Pinpoint the cell where the given text exists, returning its (X, Y) midpoint coordinate. 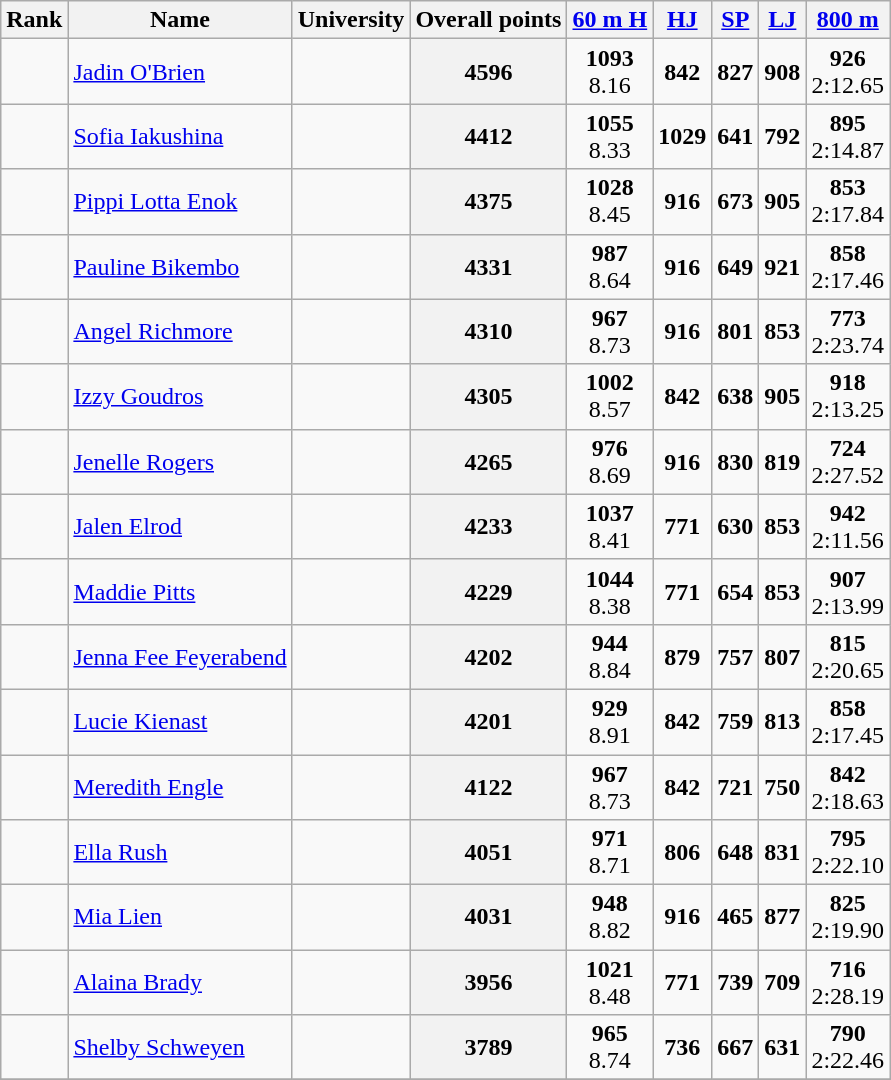
877 (782, 918)
806 (682, 852)
Ella Rush (180, 852)
Lucie Kienast (180, 722)
8582:17.46 (848, 266)
University (351, 20)
921 (782, 266)
9878.64 (610, 266)
7242:27.52 (848, 462)
736 (682, 1048)
4031 (488, 918)
667 (736, 1048)
4305 (488, 396)
9262:12.65 (848, 72)
10028.57 (610, 396)
7162:28.19 (848, 982)
801 (736, 332)
Maddie Pitts (180, 592)
LJ (782, 20)
7732:23.74 (848, 332)
9448.84 (610, 656)
631 (782, 1048)
807 (782, 656)
739 (736, 982)
7952:22.10 (848, 852)
654 (736, 592)
9182:13.25 (848, 396)
721 (736, 786)
4265 (488, 462)
827 (736, 72)
HJ (682, 20)
9298.91 (610, 722)
9768.69 (610, 462)
Pippi Lotta Enok (180, 202)
4596 (488, 72)
Angel Richmore (180, 332)
4331 (488, 266)
Overall points (488, 20)
831 (782, 852)
709 (782, 982)
4310 (488, 332)
9658.74 (610, 1048)
Shelby Schweyen (180, 1048)
Jalen Elrod (180, 526)
641 (736, 136)
4122 (488, 786)
879 (682, 656)
8582:17.45 (848, 722)
Alaina Brady (180, 982)
9488.82 (610, 918)
Izzy Goudros (180, 396)
750 (782, 786)
649 (736, 266)
8422:18.63 (848, 786)
792 (782, 136)
4201 (488, 722)
800 m (848, 20)
60 m H (610, 20)
Sofia Iakushina (180, 136)
Jadin O'Brien (180, 72)
Meredith Engle (180, 786)
9072:13.99 (848, 592)
759 (736, 722)
4202 (488, 656)
10378.41 (610, 526)
4229 (488, 592)
Jenna Fee Feyerabend (180, 656)
7902:22.46 (848, 1048)
Jenelle Rogers (180, 462)
10938.16 (610, 72)
638 (736, 396)
Pauline Bikembo (180, 266)
630 (736, 526)
648 (736, 852)
673 (736, 202)
Mia Lien (180, 918)
813 (782, 722)
Name (180, 20)
830 (736, 462)
8252:19.90 (848, 918)
8952:14.87 (848, 136)
8532:17.84 (848, 202)
819 (782, 462)
8152:20.65 (848, 656)
4233 (488, 526)
9718.71 (610, 852)
10448.38 (610, 592)
4051 (488, 852)
3789 (488, 1048)
10218.48 (610, 982)
3956 (488, 982)
10288.45 (610, 202)
SP (736, 20)
757 (736, 656)
10558.33 (610, 136)
4375 (488, 202)
Rank (34, 20)
465 (736, 918)
9422:11.56 (848, 526)
4412 (488, 136)
1029 (682, 136)
908 (782, 72)
